Determine the (X, Y) coordinate at the center of the cell enclosing the given text.  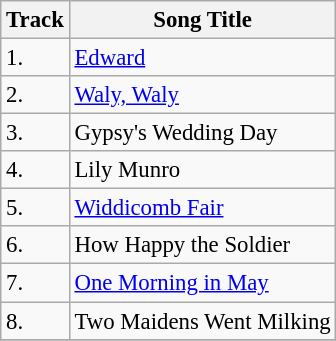
Two Maidens Went Milking (202, 321)
Gypsy's Wedding Day (202, 133)
7. (35, 283)
8. (35, 321)
Waly, Waly (202, 95)
How Happy the Soldier (202, 245)
Song Title (202, 20)
6. (35, 245)
4. (35, 170)
Edward (202, 58)
Track (35, 20)
2. (35, 95)
Lily Munro (202, 170)
Widdicomb Fair (202, 208)
5. (35, 208)
1. (35, 58)
One Morning in May (202, 283)
3. (35, 133)
